Scan for the cell matching the given text and deliver its [x, y] coordinate at center. 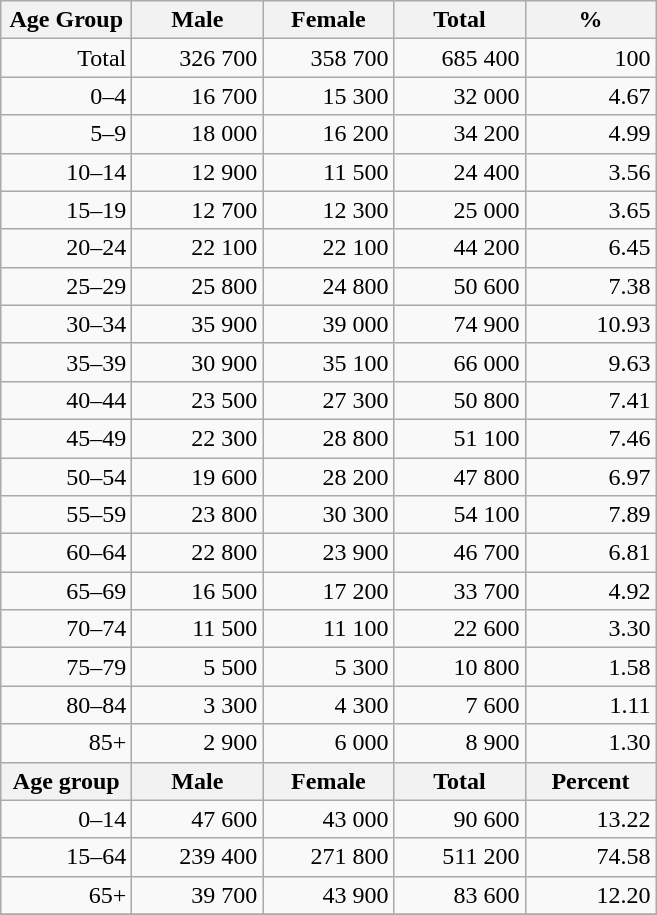
239 400 [198, 857]
1.58 [590, 667]
0–14 [66, 819]
35–39 [66, 362]
19 600 [198, 477]
12 700 [198, 210]
85+ [66, 743]
51 100 [460, 438]
10.93 [590, 324]
23 900 [328, 553]
80–84 [66, 705]
271 800 [328, 857]
5 300 [328, 667]
43 000 [328, 819]
46 700 [460, 553]
2 900 [198, 743]
6.97 [590, 477]
7.46 [590, 438]
4.92 [590, 591]
15 300 [328, 96]
7.41 [590, 400]
7.38 [590, 286]
83 600 [460, 895]
70–74 [66, 629]
Age Group [66, 20]
Percent [590, 781]
3.56 [590, 172]
18 000 [198, 134]
44 200 [460, 248]
22 300 [198, 438]
685 400 [460, 58]
4 300 [328, 705]
74 900 [460, 324]
39 700 [198, 895]
66 000 [460, 362]
4.99 [590, 134]
65+ [66, 895]
6.81 [590, 553]
16 200 [328, 134]
7.89 [590, 515]
45–49 [66, 438]
50 800 [460, 400]
35 100 [328, 362]
6.45 [590, 248]
33 700 [460, 591]
9.63 [590, 362]
34 200 [460, 134]
50–54 [66, 477]
13.22 [590, 819]
16 700 [198, 96]
23 800 [198, 515]
24 800 [328, 286]
511 200 [460, 857]
1.30 [590, 743]
74.58 [590, 857]
6 000 [328, 743]
25 800 [198, 286]
5 500 [198, 667]
358 700 [328, 58]
12 300 [328, 210]
30 900 [198, 362]
28 800 [328, 438]
4.67 [590, 96]
1.11 [590, 705]
3.30 [590, 629]
50 600 [460, 286]
5–9 [66, 134]
24 400 [460, 172]
47 800 [460, 477]
100 [590, 58]
326 700 [198, 58]
16 500 [198, 591]
40–44 [66, 400]
90 600 [460, 819]
12 900 [198, 172]
28 200 [328, 477]
3 300 [198, 705]
Age group [66, 781]
55–59 [66, 515]
10–14 [66, 172]
65–69 [66, 591]
54 100 [460, 515]
27 300 [328, 400]
8 900 [460, 743]
17 200 [328, 591]
43 900 [328, 895]
15–64 [66, 857]
75–79 [66, 667]
20–24 [66, 248]
25–29 [66, 286]
15–19 [66, 210]
7 600 [460, 705]
23 500 [198, 400]
22 800 [198, 553]
39 000 [328, 324]
60–64 [66, 553]
30 300 [328, 515]
11 100 [328, 629]
10 800 [460, 667]
35 900 [198, 324]
25 000 [460, 210]
30–34 [66, 324]
22 600 [460, 629]
32 000 [460, 96]
3.65 [590, 210]
47 600 [198, 819]
12.20 [590, 895]
0–4 [66, 96]
% [590, 20]
